From the cell containing the given text, extract its center point as (x, y) coordinate. 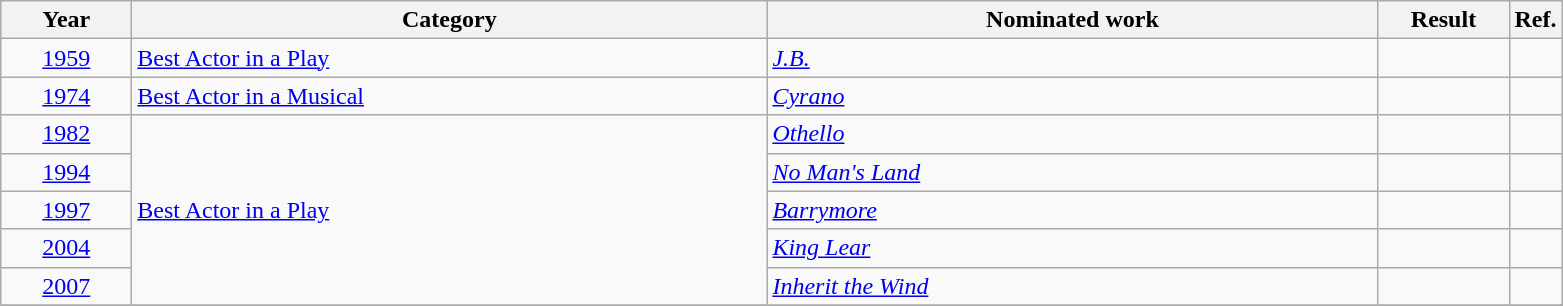
1994 (66, 172)
Inherit the Wind (1072, 286)
Ref. (1536, 20)
Nominated work (1072, 20)
No Man's Land (1072, 172)
Othello (1072, 134)
King Lear (1072, 248)
J.B. (1072, 58)
Best Actor in a Musical (450, 96)
Year (66, 20)
2007 (66, 286)
1982 (66, 134)
Result (1444, 20)
1959 (66, 58)
1997 (66, 210)
2004 (66, 248)
Barrymore (1072, 210)
1974 (66, 96)
Category (450, 20)
Cyrano (1072, 96)
